Provide the [X, Y] coordinate of the cell's center where the given text is located.  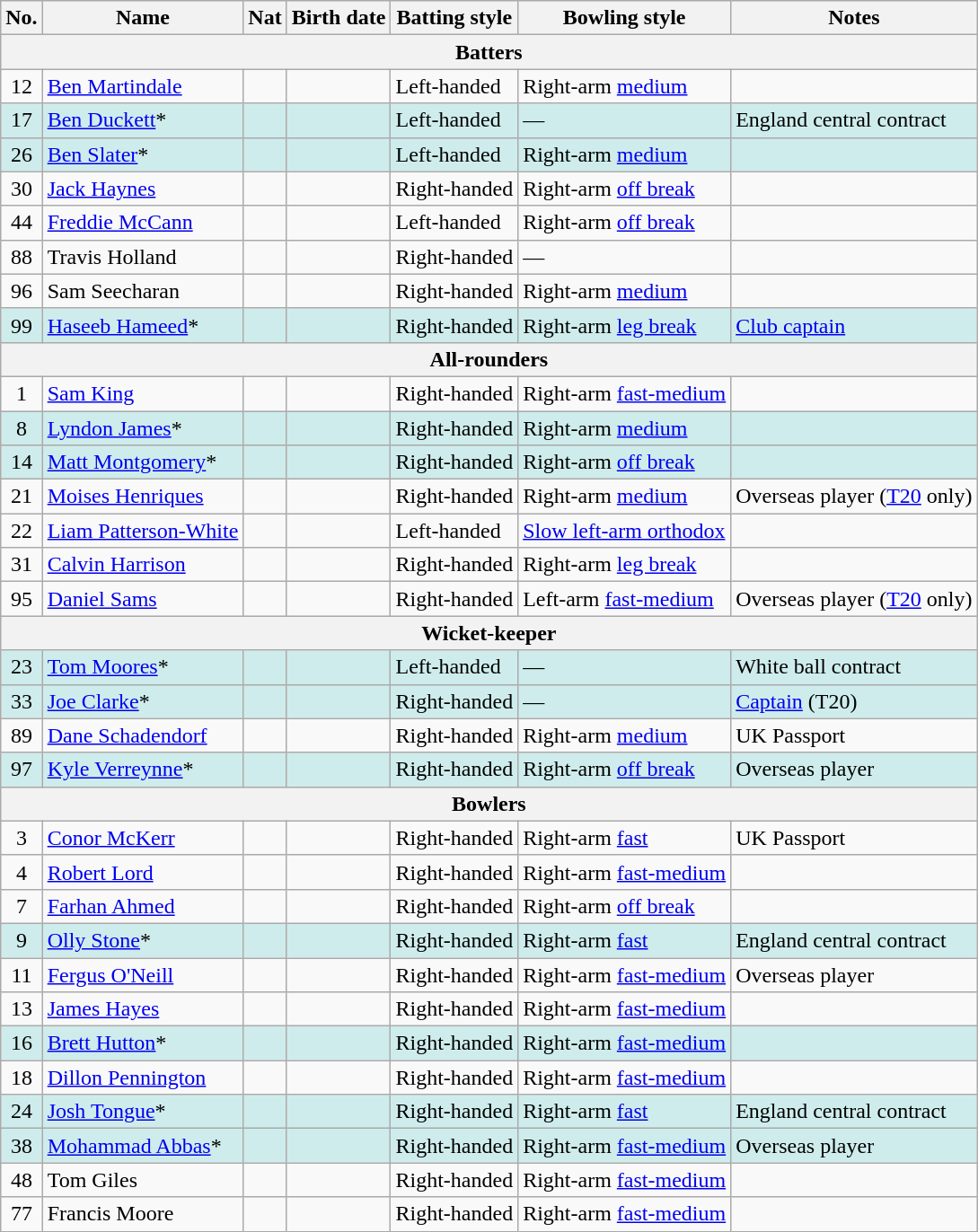
Slow left-arm orthodox [625, 531]
Bowlers [489, 804]
Left-arm fast-medium [625, 599]
Fergus O'Neill [143, 974]
16 [22, 1043]
21 [22, 497]
99 [22, 325]
Haseeb Hameed* [143, 325]
24 [22, 1112]
44 [22, 223]
Mohammad Abbas* [143, 1146]
4 [22, 872]
Francis Moore [143, 1214]
89 [22, 735]
Kyle Verreynne* [143, 770]
26 [22, 154]
13 [22, 1009]
22 [22, 531]
Lyndon James* [143, 428]
Sam King [143, 393]
Matt Montgomery* [143, 462]
Ben Martindale [143, 86]
8 [22, 428]
Tom Moores* [143, 667]
Travis Holland [143, 257]
Robert Lord [143, 872]
James Hayes [143, 1009]
Ben Duckett* [143, 120]
9 [22, 940]
Brett Hutton* [143, 1043]
Nat [265, 18]
33 [22, 701]
18 [22, 1078]
Captain (T20) [854, 701]
77 [22, 1214]
Bowling style [625, 18]
Name [143, 18]
All-rounders [489, 359]
7 [22, 906]
Sam Seecharan [143, 291]
95 [22, 599]
Conor McKerr [143, 838]
Birth date [339, 18]
Moises Henriques [143, 497]
88 [22, 257]
Batters [489, 52]
Dane Schadendorf [143, 735]
Club captain [854, 325]
No. [22, 18]
17 [22, 120]
1 [22, 393]
Notes [854, 18]
Freddie McCann [143, 223]
14 [22, 462]
97 [22, 770]
Dillon Pennington [143, 1078]
Calvin Harrison [143, 565]
Joe Clarke* [143, 701]
Liam Patterson-White [143, 531]
3 [22, 838]
30 [22, 189]
23 [22, 667]
31 [22, 565]
48 [22, 1180]
Josh Tongue* [143, 1112]
White ball contract [854, 667]
96 [22, 291]
Tom Giles [143, 1180]
38 [22, 1146]
Daniel Sams [143, 599]
Ben Slater* [143, 154]
Farhan Ahmed [143, 906]
Batting style [454, 18]
12 [22, 86]
Jack Haynes [143, 189]
Wicket-keeper [489, 633]
Olly Stone* [143, 940]
11 [22, 974]
